Return the (x, y) coordinate for the center point of the cell that contains the specified text.  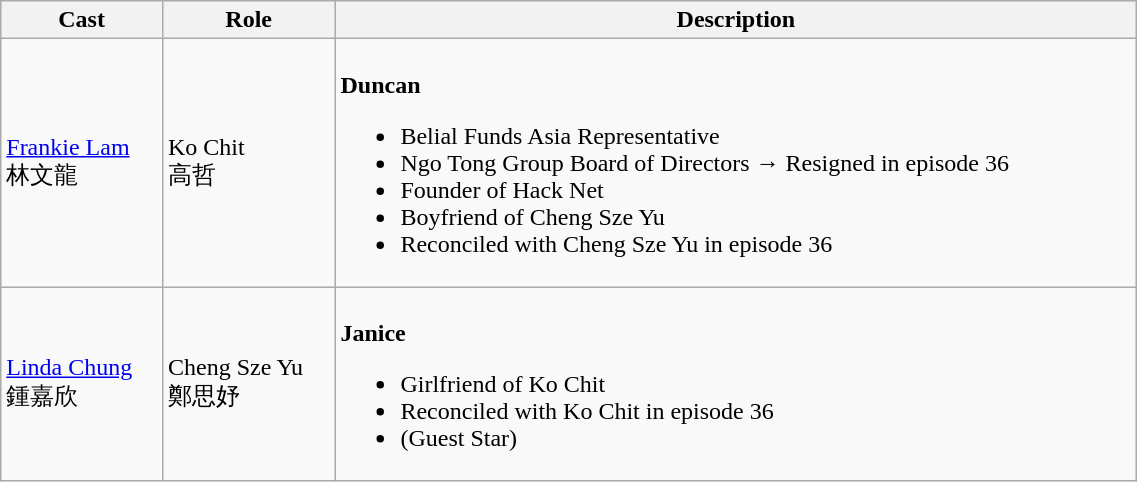
Ko Chit 高哲 (248, 163)
Cheng Sze Yu 鄭思妤 (248, 384)
JaniceGirlfriend of Ko ChitReconciled with Ko Chit in episode 36(Guest Star) (736, 384)
Linda Chung 鍾嘉欣 (82, 384)
Description (736, 20)
Frankie Lam林文龍 (82, 163)
Role (248, 20)
Cast (82, 20)
